Detect which cell encompasses the target text, then output its (X, Y) center coordinate. 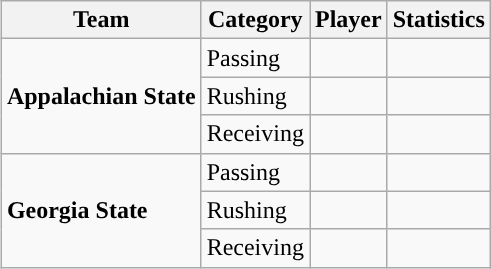
Statistics (438, 20)
Player (349, 20)
Georgia State (101, 210)
Category (255, 20)
Appalachian State (101, 96)
Team (101, 20)
